Return the (x, y) coordinate for the center point of the cell that contains the specified text.  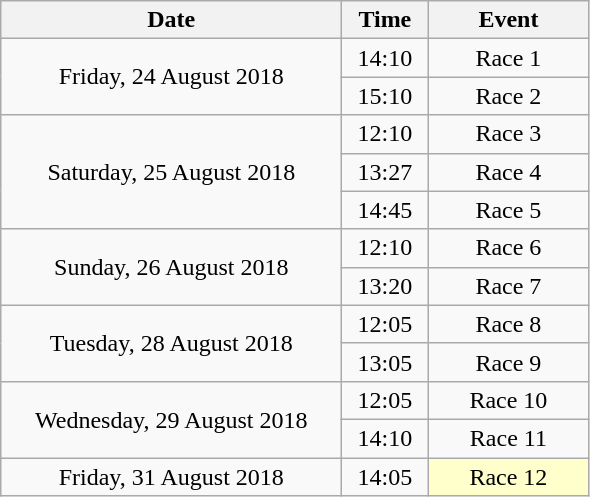
Race 6 (508, 248)
Sunday, 26 August 2018 (172, 267)
15:10 (385, 96)
Race 8 (508, 324)
13:27 (385, 172)
Race 11 (508, 438)
Event (508, 20)
Friday, 31 August 2018 (172, 477)
Friday, 24 August 2018 (172, 77)
Race 12 (508, 477)
Race 3 (508, 134)
13:20 (385, 286)
Race 4 (508, 172)
Date (172, 20)
Wednesday, 29 August 2018 (172, 419)
Race 7 (508, 286)
Race 10 (508, 400)
Race 5 (508, 210)
Race 1 (508, 58)
13:05 (385, 362)
Race 9 (508, 362)
14:05 (385, 477)
Saturday, 25 August 2018 (172, 172)
Time (385, 20)
14:45 (385, 210)
Race 2 (508, 96)
Tuesday, 28 August 2018 (172, 343)
